Scan for the cell matching the given text and deliver its [x, y] coordinate at center. 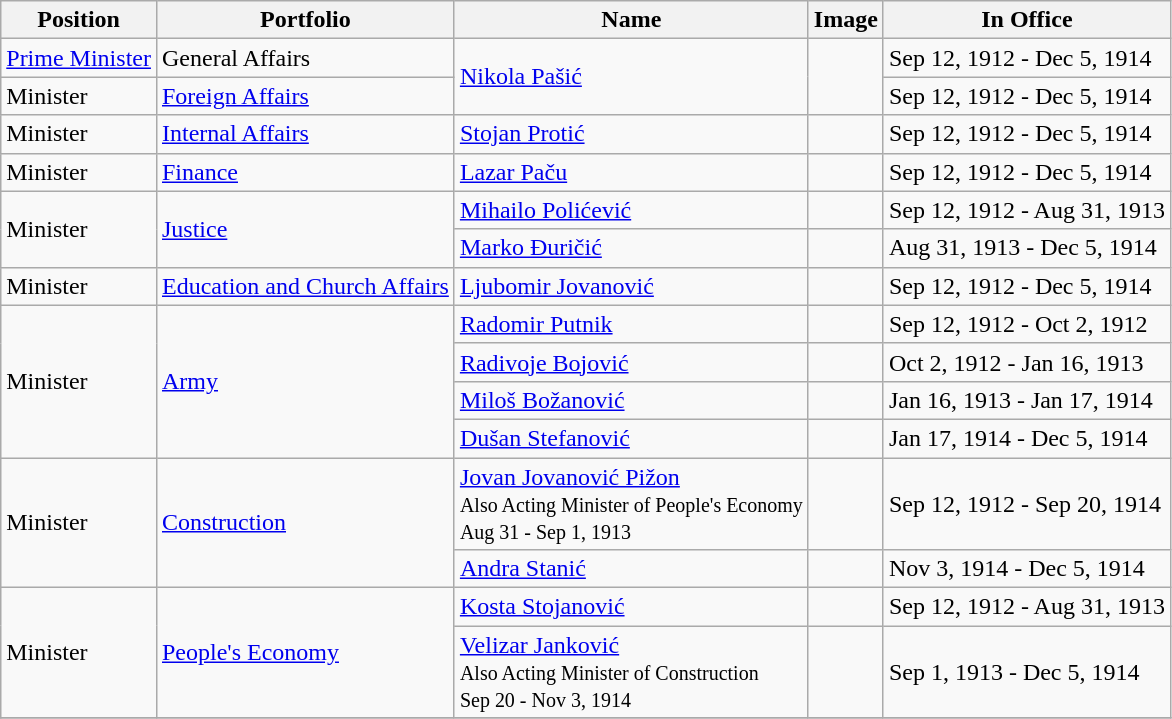
In Office [1026, 20]
General Affairs [305, 58]
Miloš Božanović [631, 400]
Sep 1, 1913 - Dec 5, 1914 [1026, 672]
Education and Church Affairs [305, 286]
Construction [305, 523]
Nov 3, 1914 - Dec 5, 1914 [1026, 569]
Velizar JankovićAlso Acting Minister of ConstructionSep 20 - Nov 3, 1914 [631, 672]
Army [305, 381]
Position [79, 20]
Image [846, 20]
Prime Minister [79, 58]
Sep 12, 1912 - Oct 2, 1912 [1026, 324]
Finance [305, 172]
Dušan Stefanović [631, 438]
Nikola Pašić [631, 77]
Jan 17, 1914 - Dec 5, 1914 [1026, 438]
Radomir Putnik [631, 324]
Foreign Affairs [305, 96]
Marko Đuričić [631, 248]
Lazar Paču [631, 172]
People's Economy [305, 653]
Name [631, 20]
Stojan Protić [631, 134]
Mihailo Polićević [631, 210]
Jan 16, 1913 - Jan 17, 1914 [1026, 400]
Kosta Stojanović [631, 607]
Sep 12, 1912 - Sep 20, 1914 [1026, 504]
Aug 31, 1913 - Dec 5, 1914 [1026, 248]
Portfolio [305, 20]
Ljubomir Jovanović [631, 286]
Justice [305, 229]
Radivoje Bojović [631, 362]
Andra Stanić [631, 569]
Internal Affairs [305, 134]
Jovan Jovanović PižonAlso Acting Minister of People's EconomyAug 31 - Sep 1, 1913 [631, 504]
Oct 2, 1912 - Jan 16, 1913 [1026, 362]
